From the cell containing the given text, extract its center point as [X, Y] coordinate. 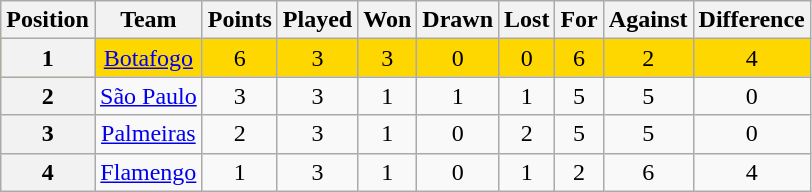
Flamengo [148, 172]
Team [148, 20]
São Paulo [148, 96]
Points [240, 20]
Botafogo [148, 58]
Played [317, 20]
Position [48, 20]
Drawn [458, 20]
Lost [527, 20]
Won [388, 20]
For [579, 20]
Palmeiras [148, 134]
Difference [752, 20]
Against [648, 20]
